Return (x, y) of the center of cell containing provided text 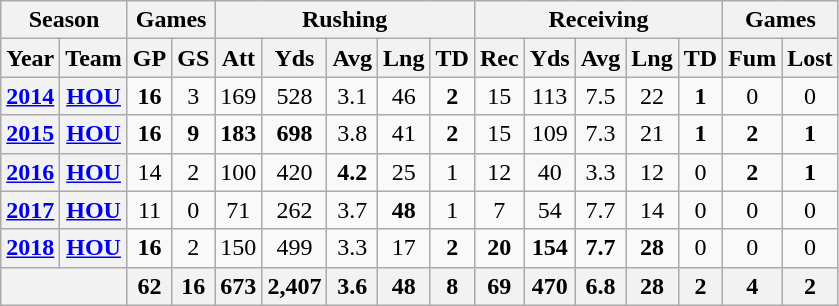
17 (404, 248)
499 (294, 248)
25 (404, 172)
2014 (30, 96)
7.3 (600, 134)
Fum (752, 58)
9 (194, 134)
6.8 (600, 286)
2017 (30, 210)
183 (238, 134)
Team (94, 58)
169 (238, 96)
46 (404, 96)
Rushing (345, 20)
2018 (30, 248)
Att (238, 58)
GS (194, 58)
2,407 (294, 286)
150 (238, 248)
11 (149, 210)
Receiving (598, 20)
69 (499, 286)
673 (238, 286)
21 (652, 134)
698 (294, 134)
4 (752, 286)
262 (294, 210)
7.5 (600, 96)
109 (550, 134)
113 (550, 96)
2015 (30, 134)
Lost (810, 58)
470 (550, 286)
Year (30, 58)
7 (499, 210)
528 (294, 96)
420 (294, 172)
2016 (30, 172)
41 (404, 134)
3.1 (352, 96)
62 (149, 286)
3.6 (352, 286)
Season (64, 20)
3.8 (352, 134)
3 (194, 96)
40 (550, 172)
20 (499, 248)
Rec (499, 58)
GP (149, 58)
3.7 (352, 210)
54 (550, 210)
71 (238, 210)
22 (652, 96)
8 (452, 286)
154 (550, 248)
100 (238, 172)
4.2 (352, 172)
